Identify which cell holds the provided text, then report its (x, y) central coordinate. 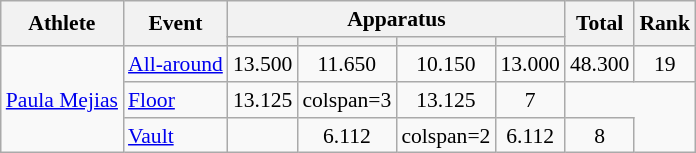
13.500 (262, 64)
Event (176, 24)
All-around (176, 64)
19 (664, 64)
colspan=3 (346, 100)
Floor (176, 100)
Paula Mejias (62, 100)
Total (600, 24)
48.300 (600, 64)
Apparatus (396, 19)
7 (530, 100)
10.150 (446, 64)
Athlete (62, 24)
11.650 (346, 64)
Rank (664, 24)
13.000 (530, 64)
